Capture the cell that displays the provided text and extract its [x, y] central coordinate. 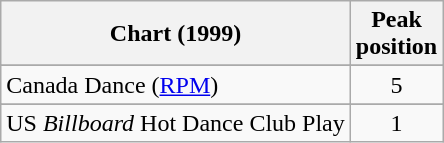
US Billboard Hot Dance Club Play [176, 123]
Peakposition [396, 34]
Chart (1999) [176, 34]
Canada Dance (RPM) [176, 85]
5 [396, 85]
1 [396, 123]
